Output the (x, y) coordinate of the center of the cell containing the given text.  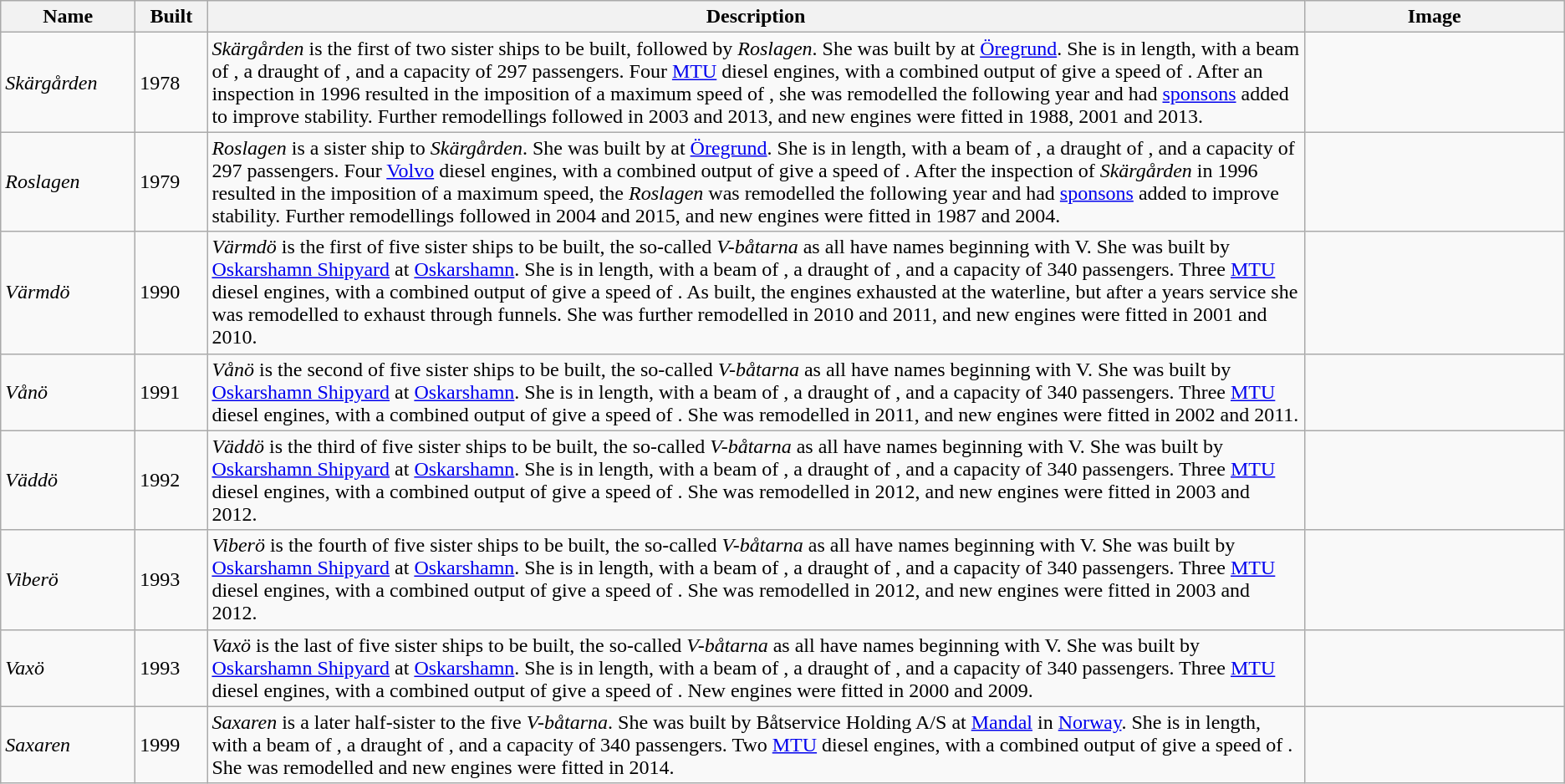
1990 (171, 293)
1999 (171, 745)
Built (171, 17)
Saxaren (69, 745)
Värmdö (69, 293)
Väddö (69, 480)
1992 (171, 480)
Vaxö (69, 668)
1979 (171, 182)
Vånö (69, 392)
Description (756, 17)
Image (1435, 17)
Name (69, 17)
Skärgården (69, 82)
1991 (171, 392)
Roslagen (69, 182)
Viberö (69, 580)
1978 (171, 82)
